Output the [x, y] coordinate of the center of the cell containing the given text.  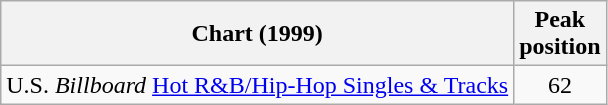
Peakposition [560, 34]
62 [560, 85]
U.S. Billboard Hot R&B/Hip-Hop Singles & Tracks [258, 85]
Chart (1999) [258, 34]
